For the text-containing cell, return its midpoint in [X, Y] coordinate format. 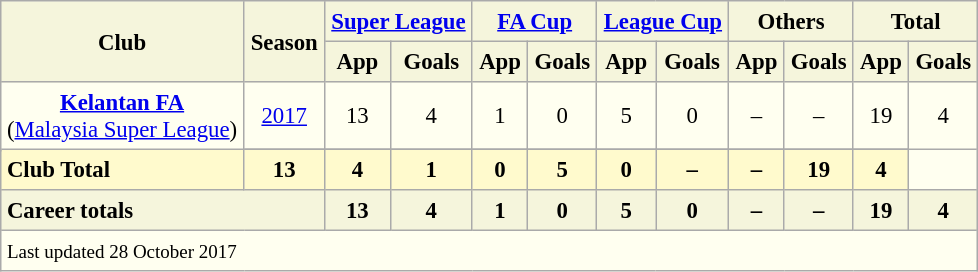
Club [122, 42]
Season [284, 42]
FA Cup [534, 21]
2017 [284, 116]
Total [916, 21]
Super League [399, 21]
League Cup [663, 21]
Last updated 28 October 2017 [489, 250]
Career totals [162, 210]
Others [792, 21]
Kelantan FA(Malaysia Super League) [122, 116]
Club Total [122, 169]
